Output the (X, Y) coordinate of the center of the cell containing the given text.  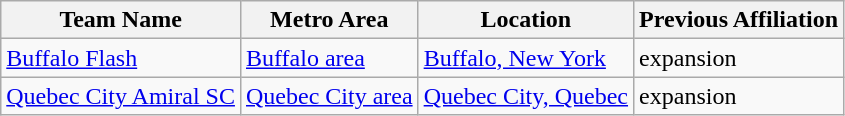
Previous Affiliation (739, 20)
Buffalo Flash (121, 58)
Buffalo area (329, 58)
Team Name (121, 20)
Metro Area (329, 20)
Quebec City area (329, 96)
Quebec City Amiral SC (121, 96)
Quebec City, Quebec (526, 96)
Location (526, 20)
Buffalo, New York (526, 58)
